Locate the cell with the specified text and output its [X, Y] center coordinate. 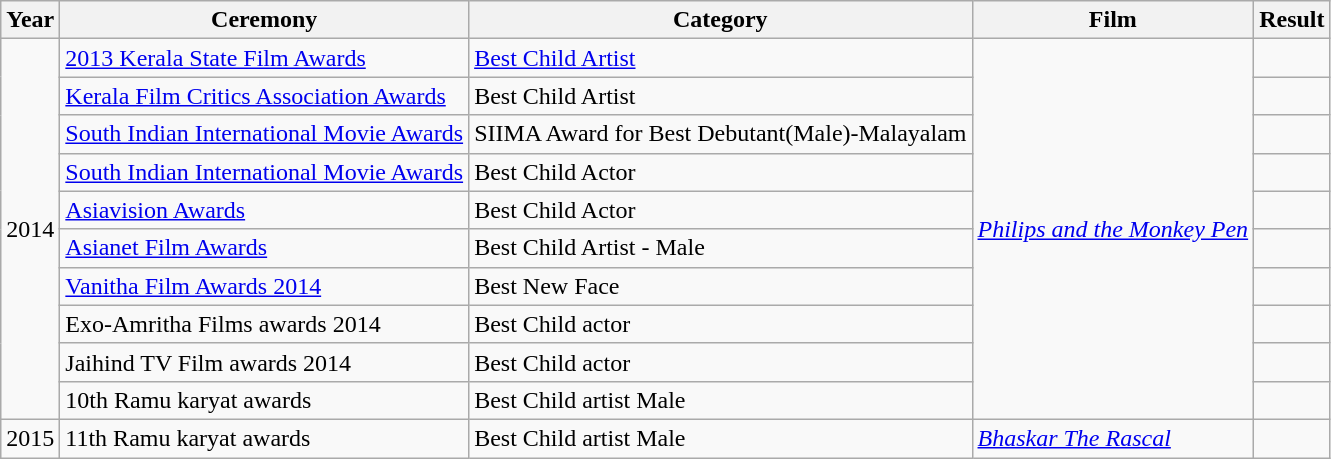
Exo-Amritha Films awards 2014 [264, 324]
Jaihind TV Film awards 2014 [264, 362]
Bhaskar The Rascal [1113, 438]
Philips and the Monkey Pen [1113, 230]
2015 [30, 438]
Vanitha Film Awards 2014 [264, 286]
SIIMA Award for Best Debutant(Male)-Malayalam [720, 134]
Best Child Artist - Male [720, 248]
2013 Kerala State Film Awards [264, 58]
Result [1292, 20]
Asianet Film Awards [264, 248]
10th Ramu karyat awards [264, 400]
Year [30, 20]
Asiavision Awards [264, 210]
11th Ramu karyat awards [264, 438]
Film [1113, 20]
Ceremony [264, 20]
2014 [30, 230]
Kerala Film Critics Association Awards [264, 96]
Best New Face [720, 286]
Category [720, 20]
